Provide the (x, y) coordinate of the cell's center where the given text is located.  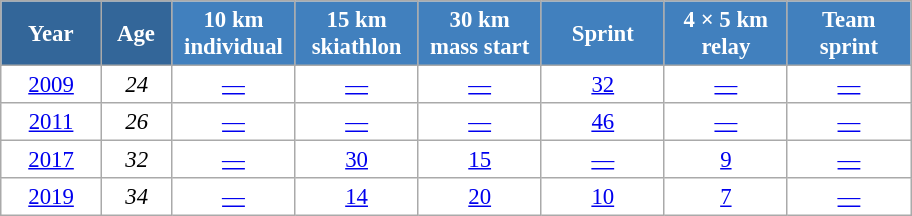
26 (136, 122)
2017 (52, 160)
Team sprint (848, 34)
10 km individual (234, 34)
2019 (52, 197)
20 (480, 197)
Age (136, 34)
14 (356, 197)
4 × 5 km relay (726, 34)
Sprint (602, 34)
9 (726, 160)
15 km skiathlon (356, 34)
7 (726, 197)
10 (602, 197)
2011 (52, 122)
Year (52, 34)
2009 (52, 85)
24 (136, 85)
15 (480, 160)
30 km mass start (480, 34)
46 (602, 122)
34 (136, 197)
30 (356, 160)
